From the cell containing the given text, extract its center point as [X, Y] coordinate. 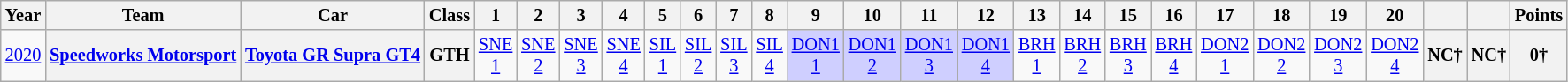
Team [143, 15]
DON23 [1338, 56]
DON22 [1281, 56]
2020 [23, 56]
Class [450, 15]
DON12 [872, 56]
10 [872, 15]
DON11 [816, 56]
SIL4 [769, 56]
DON13 [929, 56]
17 [1225, 15]
12 [986, 15]
BRH2 [1082, 56]
Speedworks Motorsport [143, 56]
GTH [450, 56]
9 [816, 15]
Points [1539, 15]
SIL2 [698, 56]
16 [1174, 15]
11 [929, 15]
BRH4 [1174, 56]
2 [538, 15]
SIL1 [663, 56]
SNE1 [496, 56]
SNE4 [624, 56]
0† [1539, 56]
6 [698, 15]
8 [769, 15]
Car [333, 15]
DON21 [1225, 56]
13 [1037, 15]
18 [1281, 15]
DON14 [986, 56]
19 [1338, 15]
BRH3 [1128, 56]
BRH1 [1037, 56]
SNE3 [580, 56]
Year [23, 15]
3 [580, 15]
SIL3 [734, 56]
1 [496, 15]
SNE2 [538, 56]
15 [1128, 15]
Toyota GR Supra GT4 [333, 56]
14 [1082, 15]
4 [624, 15]
5 [663, 15]
DON24 [1395, 56]
7 [734, 15]
20 [1395, 15]
